Detect which cell encompasses the target text, then output its [X, Y] center coordinate. 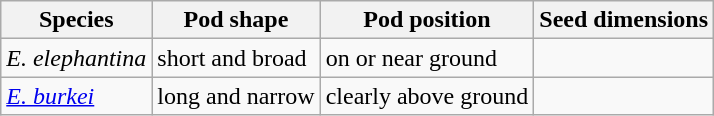
E. burkei [76, 96]
on or near ground [427, 58]
short and broad [236, 58]
E. elephantina [76, 58]
Pod position [427, 20]
long and narrow [236, 96]
Species [76, 20]
Seed dimensions [624, 20]
Pod shape [236, 20]
clearly above ground [427, 96]
